Return the [x, y] coordinate for the center point of the cell that contains the specified text.  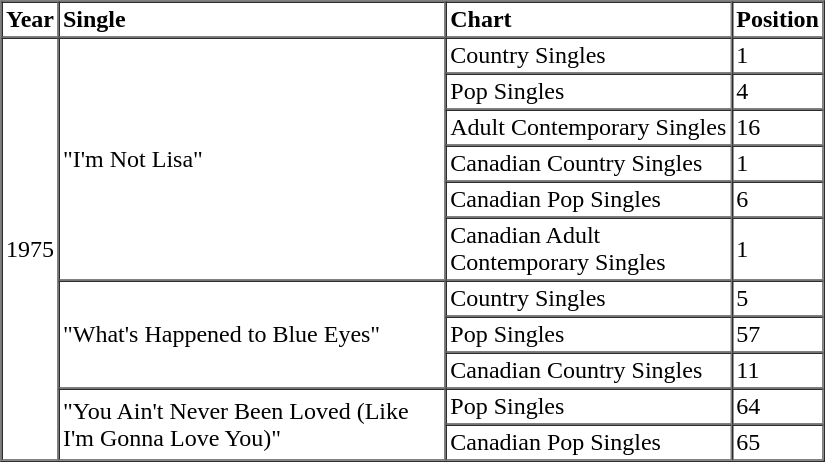
5 [778, 298]
16 [778, 128]
Adult Contemporary Singles [589, 128]
1975 [30, 250]
"You Ain't Never Been Loved (Like I'm Gonna Love You)" [252, 424]
11 [778, 370]
6 [778, 200]
64 [778, 406]
"I'm Not Lisa" [252, 160]
Single [252, 20]
Chart [589, 20]
Year [30, 20]
65 [778, 442]
Canadian Adult Contemporary Singles [589, 250]
4 [778, 92]
57 [778, 334]
Position [778, 20]
"What's Happened to Blue Eyes" [252, 334]
